Scan for the cell matching the given text and deliver its (x, y) coordinate at center. 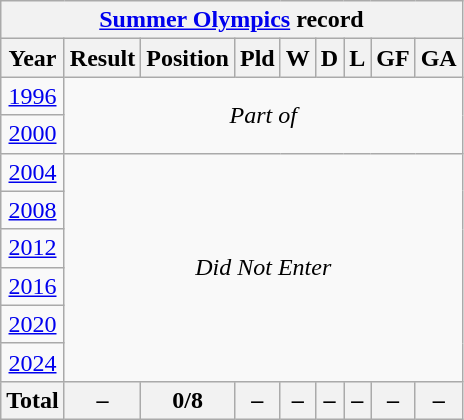
Position (188, 58)
2020 (33, 324)
2012 (33, 248)
Result (102, 58)
Did Not Enter (263, 267)
2004 (33, 172)
1996 (33, 96)
2000 (33, 134)
D (329, 58)
GF (393, 58)
Summer Olympics record (232, 20)
GA (438, 58)
0/8 (188, 400)
Part of (263, 115)
2008 (33, 210)
Total (33, 400)
Year (33, 58)
Pld (257, 58)
L (358, 58)
2024 (33, 362)
2016 (33, 286)
W (298, 58)
